Determine the [X, Y] coordinate at the center of the cell enclosing the given text.  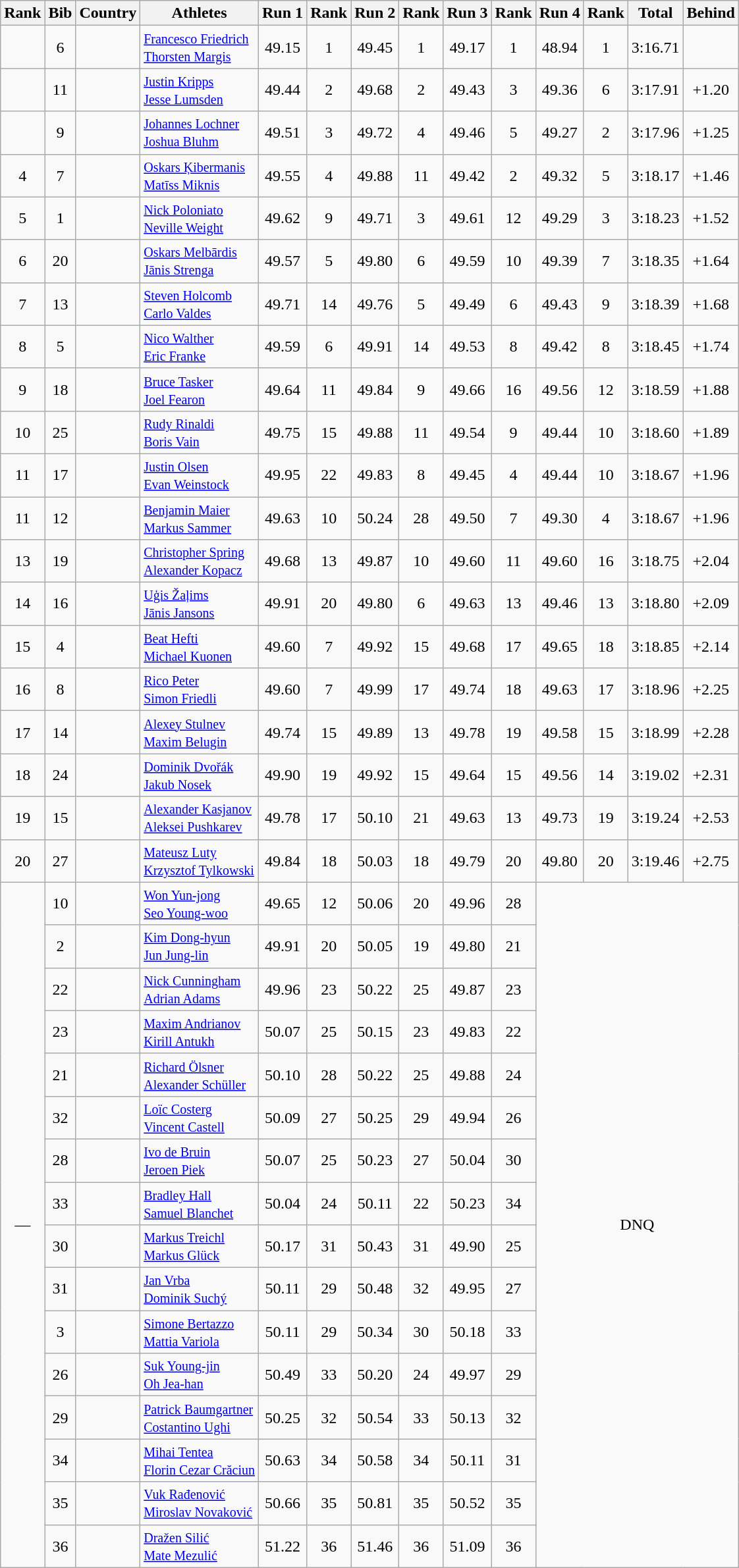
49.29 [560, 219]
+1.64 [711, 261]
Nick PoloniatoNeville Weight [200, 219]
50.66 [283, 1503]
49.99 [375, 690]
3:18.85 [655, 646]
+2.31 [711, 775]
49.75 [283, 432]
49.76 [375, 304]
+1.89 [711, 432]
+2.28 [711, 732]
Beat HeftiMichael Kuonen [200, 646]
49.39 [560, 261]
Nick CunninghamAdrian Adams [200, 989]
50.58 [375, 1460]
49.55 [283, 175]
49.32 [560, 175]
3:18.17 [655, 175]
49.72 [375, 133]
Oskars ĶibermanisMatīss Miknis [200, 175]
Jan VrbaDominik Suchý [200, 1289]
50.05 [375, 947]
50.18 [468, 1332]
+1.46 [711, 175]
Bib [61, 13]
3:19.02 [655, 775]
48.94 [560, 47]
50.34 [375, 1332]
Justin KrippsJesse Lumsden [200, 90]
49.94 [468, 1118]
3:18.39 [655, 304]
51.09 [468, 1546]
50.54 [375, 1418]
Run 1 [283, 13]
Benjamin MaierMarkus Sammer [200, 517]
49.27 [560, 133]
Run 3 [468, 13]
49.51 [283, 133]
50.48 [375, 1289]
DNQ [637, 1224]
3:18.96 [655, 690]
Behind [711, 13]
50.13 [468, 1418]
50.09 [283, 1118]
50.49 [283, 1374]
49.49 [468, 304]
49.89 [375, 732]
Rico PeterSimon Friedli [200, 690]
50.17 [283, 1247]
50.43 [375, 1247]
3:18.75 [655, 561]
Run 4 [560, 13]
Steven HolcombCarlo Valdes [200, 304]
+2.09 [711, 604]
+1.88 [711, 390]
49.58 [560, 732]
+1.25 [711, 133]
3:18.35 [655, 261]
Loïc CostergVincent Castell [200, 1118]
3:18.80 [655, 604]
50.03 [375, 861]
Oskars MelbārdisJānis Strenga [200, 261]
Alexey StulnevMaxim Belugin [200, 732]
3:19.24 [655, 818]
51.46 [375, 1546]
Nico WaltherEric Franke [200, 346]
49.53 [468, 346]
49.66 [468, 390]
Bradley HallSamuel Blanchet [200, 1203]
49.73 [560, 818]
+2.14 [711, 646]
+1.74 [711, 346]
Kim Dong-hyunJun Jung-lin [200, 947]
3:19.46 [655, 861]
Maxim AndrianovKirill Antukh [200, 1032]
51.22 [283, 1546]
Mihai TenteaFlorin Cezar Crăciun [200, 1460]
Simone BertazzoMattia Variola [200, 1332]
Vuk RađenovićMiroslav Novaković [200, 1503]
49.61 [468, 219]
+1.68 [711, 304]
3:16.71 [655, 47]
+2.04 [711, 561]
3:18.60 [655, 432]
Alexander KasjanovAleksei Pushkarev [200, 818]
Dominik DvořákJakub Nosek [200, 775]
3:18.99 [655, 732]
49.50 [468, 517]
Total [655, 13]
49.97 [468, 1374]
50.06 [375, 903]
Won Yun-jongSeo Young-woo [200, 903]
3:18.23 [655, 219]
Markus TreichlMarkus Glück [200, 1247]
49.30 [560, 517]
50.24 [375, 517]
Dražen SilićMate Mezulić [200, 1546]
50.52 [468, 1503]
49.36 [560, 90]
— [22, 1224]
+2.25 [711, 690]
50.15 [375, 1032]
3:17.91 [655, 90]
Uģis ŽaļimsJānis Jansons [200, 604]
Athletes [200, 13]
50.20 [375, 1374]
3:18.59 [655, 390]
Francesco FriedrichThorsten Margis [200, 47]
Run 2 [375, 13]
49.15 [283, 47]
Country [108, 13]
Bruce TaskerJoel Fearon [200, 390]
Johannes LochnerJoshua Bluhm [200, 133]
Suk Young-jinOh Jea-han [200, 1374]
49.79 [468, 861]
+2.75 [711, 861]
3:18.45 [655, 346]
Mateusz LutyKrzysztof Tylkowski [200, 861]
+1.20 [711, 90]
+2.53 [711, 818]
+1.52 [711, 219]
49.54 [468, 432]
50.63 [283, 1460]
Christopher SpringAlexander Kopacz [200, 561]
3:17.96 [655, 133]
Richard ÖlsnerAlexander Schüller [200, 1074]
49.62 [283, 219]
49.17 [468, 47]
Patrick BaumgartnerCostantino Ughi [200, 1418]
Rudy RinaldiBoris Vain [200, 432]
Justin OlsenEvan Weinstock [200, 475]
50.81 [375, 1503]
Ivo de BruinJeroen Piek [200, 1160]
49.57 [283, 261]
